Extract the (x, y) coordinate from the center of the cell holding the provided text.  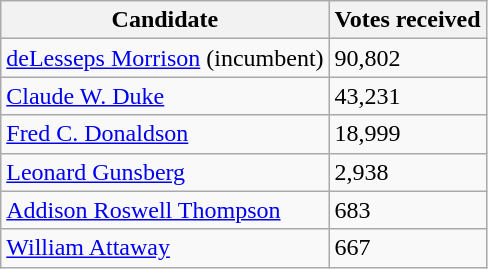
Addison Roswell Thompson (165, 210)
90,802 (408, 58)
18,999 (408, 134)
William Attaway (165, 248)
43,231 (408, 96)
Candidate (165, 20)
Fred C. Donaldson (165, 134)
683 (408, 210)
deLesseps Morrison (incumbent) (165, 58)
2,938 (408, 172)
Claude W. Duke (165, 96)
Leonard Gunsberg (165, 172)
667 (408, 248)
Votes received (408, 20)
